Pinpoint the cell where the given text exists, returning its [X, Y] midpoint coordinate. 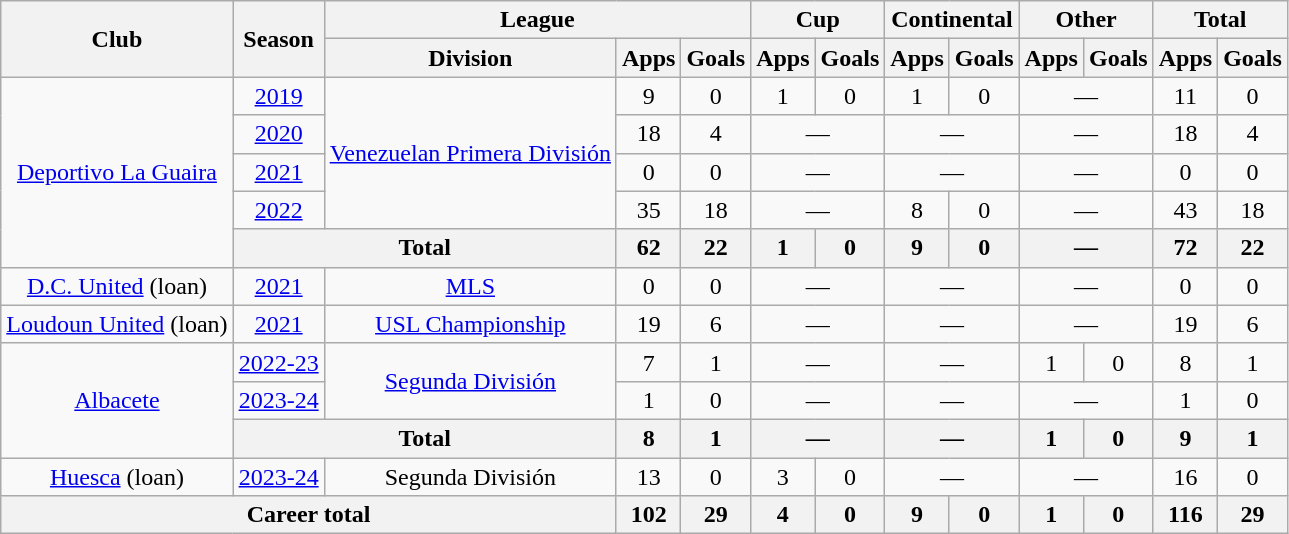
Club [117, 39]
MLS [470, 286]
D.C. United (loan) [117, 286]
2022-23 [278, 362]
102 [648, 515]
2020 [278, 134]
Loudoun United (loan) [117, 324]
72 [1185, 248]
Venezuelan Primera División [470, 153]
2022 [278, 210]
Season [278, 39]
11 [1185, 96]
13 [648, 477]
Deportivo La Guaira [117, 172]
2019 [278, 96]
Huesca (loan) [117, 477]
62 [648, 248]
Career total [309, 515]
Cup [818, 20]
Division [470, 58]
16 [1185, 477]
35 [648, 210]
3 [783, 477]
League [537, 20]
Other [1086, 20]
USL Championship [470, 324]
Albacete [117, 400]
7 [648, 362]
Continental [952, 20]
43 [1185, 210]
116 [1185, 515]
